Determine the (x, y) coordinate at the center of the cell enclosing the given text.  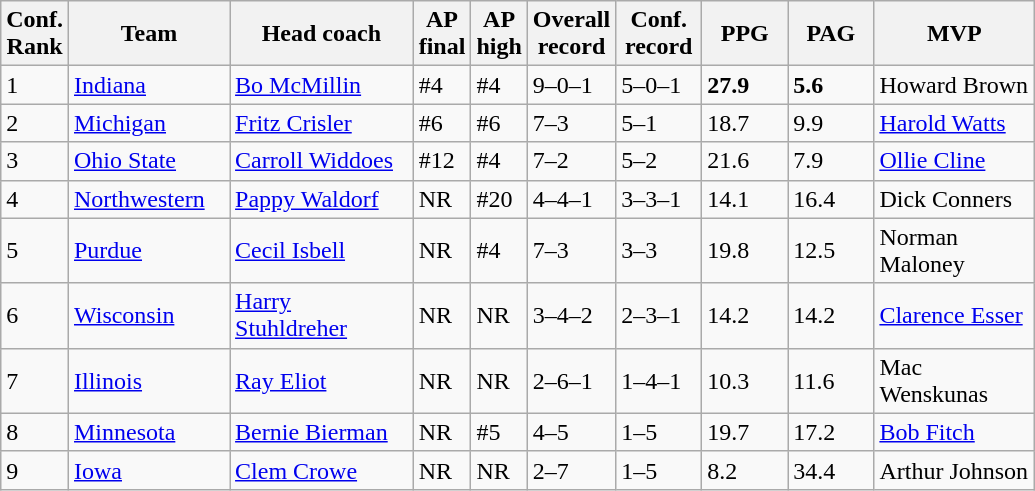
2–3–1 (659, 316)
Purdue (148, 250)
6 (35, 316)
Indiana (148, 85)
Harry Stuhldreher (322, 316)
3–4–2 (571, 316)
9 (35, 470)
19.7 (745, 432)
Carroll Widdoes (322, 161)
Bernie Bierman (322, 432)
5–2 (659, 161)
5.6 (831, 85)
2–7 (571, 470)
Mac Wenskunas (954, 380)
5–1 (659, 123)
Team (148, 34)
8.2 (745, 470)
3–3 (659, 250)
11.6 (831, 380)
4–5 (571, 432)
Clarence Esser (954, 316)
#5 (499, 432)
14.1 (745, 199)
Howard Brown (954, 85)
Bob Fitch (954, 432)
8 (35, 432)
7–2 (571, 161)
12.5 (831, 250)
Overall record (571, 34)
1–4–1 (659, 380)
Dick Conners (954, 199)
5 (35, 250)
1 (35, 85)
MVP (954, 34)
2 (35, 123)
27.9 (745, 85)
Pappy Waldorf (322, 199)
7 (35, 380)
Norman Maloney (954, 250)
Ray Eliot (322, 380)
21.6 (745, 161)
Bo McMillin (322, 85)
4 (35, 199)
Iowa (148, 470)
PAG (831, 34)
Illinois (148, 380)
Minnesota (148, 432)
9.9 (831, 123)
Fritz Crisler (322, 123)
3 (35, 161)
Ohio State (148, 161)
17.2 (831, 432)
Clem Crowe (322, 470)
9–0–1 (571, 85)
19.8 (745, 250)
PPG (745, 34)
4–4–1 (571, 199)
7.9 (831, 161)
Wisconsin (148, 316)
2–6–1 (571, 380)
Cecil Isbell (322, 250)
Arthur Johnson (954, 470)
#12 (442, 161)
18.7 (745, 123)
AP high (499, 34)
Michigan (148, 123)
Conf. record (659, 34)
3–3–1 (659, 199)
Ollie Cline (954, 161)
Conf. Rank (35, 34)
Head coach (322, 34)
Harold Watts (954, 123)
5–0–1 (659, 85)
16.4 (831, 199)
Northwestern (148, 199)
AP final (442, 34)
#20 (499, 199)
10.3 (745, 380)
34.4 (831, 470)
